Determine the (X, Y) coordinate at the center of the cell enclosing the given text.  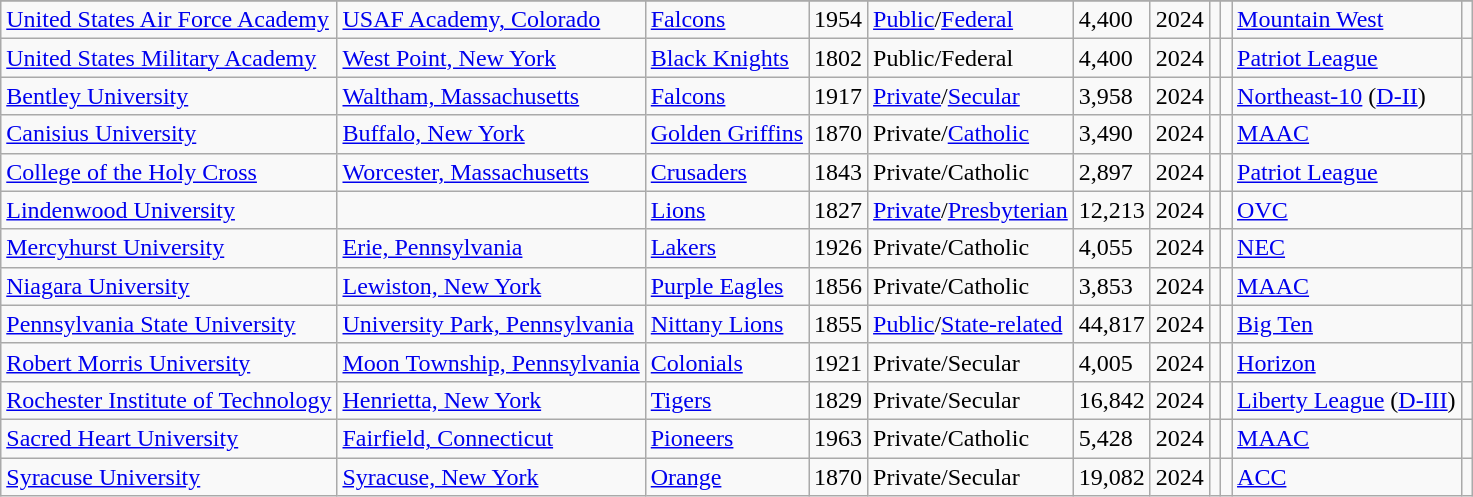
Tigers (726, 400)
Worcester, Massachusetts (491, 172)
19,082 (1112, 477)
1963 (838, 438)
Syracuse, New York (491, 477)
4,055 (1112, 248)
Public/State-related (971, 324)
USAF Academy, Colorado (491, 20)
1926 (838, 248)
Horizon (1347, 362)
Mercyhurst University (169, 248)
Moon Township, Pennsylvania (491, 362)
1843 (838, 172)
West Point, New York (491, 58)
1829 (838, 400)
Mountain West (1347, 20)
Lakers (726, 248)
Sacred Heart University (169, 438)
Niagara University (169, 286)
United States Air Force Academy (169, 20)
Nittany Lions (726, 324)
Liberty League (D-III) (1347, 400)
12,213 (1112, 210)
Bentley University (169, 96)
Golden Griffins (726, 134)
NEC (1347, 248)
Crusaders (726, 172)
ACC (1347, 477)
1827 (838, 210)
Canisius University (169, 134)
1954 (838, 20)
Erie, Pennsylvania (491, 248)
College of the Holy Cross (169, 172)
4,005 (1112, 362)
Rochester Institute of Technology (169, 400)
1921 (838, 362)
OVC (1347, 210)
Colonials (726, 362)
Orange (726, 477)
1917 (838, 96)
Robert Morris University (169, 362)
University Park, Pennsylvania (491, 324)
Buffalo, New York (491, 134)
Lions (726, 210)
Lindenwood University (169, 210)
Fairfield, Connecticut (491, 438)
2,897 (1112, 172)
Henrietta, New York (491, 400)
1856 (838, 286)
3,853 (1112, 286)
5,428 (1112, 438)
3,490 (1112, 134)
Pioneers (726, 438)
16,842 (1112, 400)
Syracuse University (169, 477)
1802 (838, 58)
1855 (838, 324)
3,958 (1112, 96)
Pennsylvania State University (169, 324)
44,817 (1112, 324)
Northeast-10 (D-II) (1347, 96)
United States Military Academy (169, 58)
Lewiston, New York (491, 286)
Black Knights (726, 58)
Waltham, Massachusetts (491, 96)
Purple Eagles (726, 286)
Private/Presbyterian (971, 210)
Big Ten (1347, 324)
